Find where the given text appears and provide that cell's center as (X, Y) coordinate. 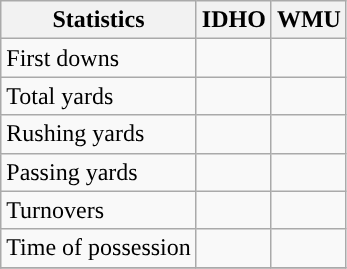
Rushing yards (99, 134)
Passing yards (99, 172)
Statistics (99, 20)
Turnovers (99, 210)
WMU (308, 20)
Time of possession (99, 248)
First downs (99, 58)
IDHO (234, 20)
Total yards (99, 96)
